Return the [x, y] coordinate for the center point of the cell that contains the specified text.  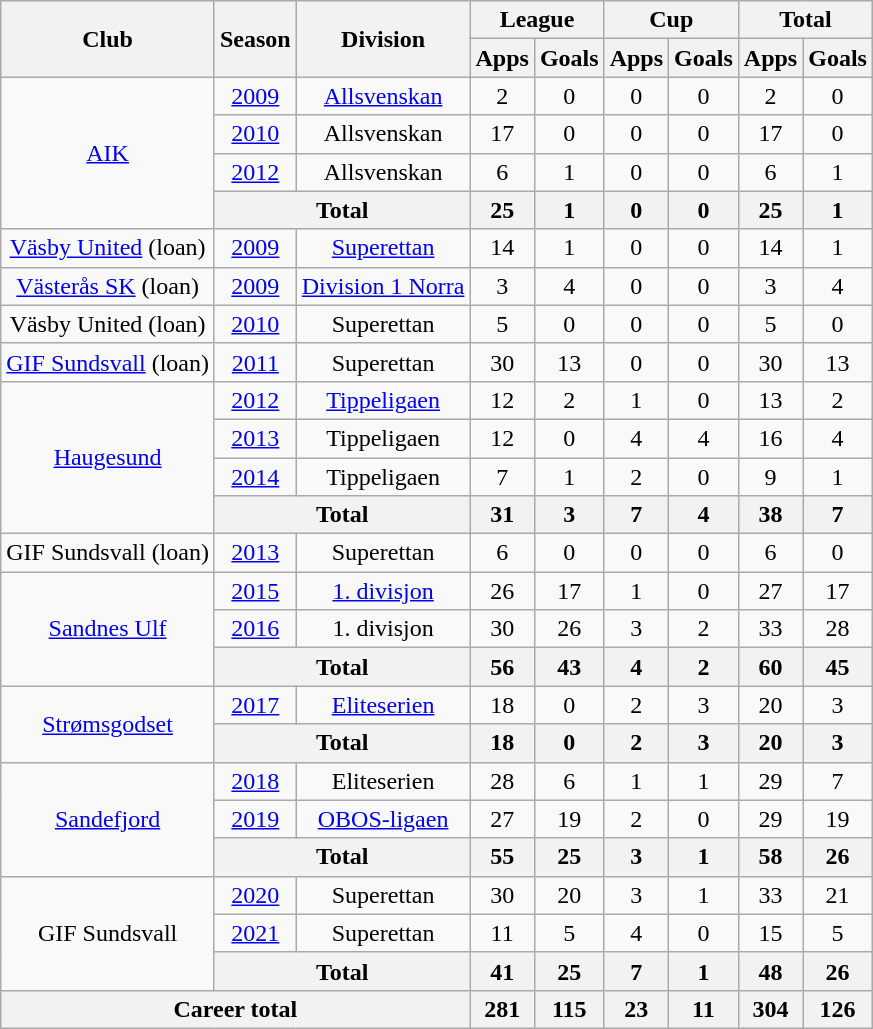
2021 [255, 933]
2014 [255, 477]
56 [502, 667]
Västerås SK (loan) [108, 286]
2011 [255, 362]
GIF Sundsvall [108, 933]
115 [569, 1009]
45 [838, 667]
41 [502, 971]
23 [636, 1009]
55 [502, 857]
15 [770, 933]
Division 1 Norra [383, 286]
2018 [255, 781]
43 [569, 667]
126 [838, 1009]
Club [108, 39]
Division [383, 39]
Career total [236, 1009]
31 [502, 515]
League [537, 20]
9 [770, 477]
281 [502, 1009]
2019 [255, 819]
Haugesund [108, 457]
Season [255, 39]
2016 [255, 629]
2015 [255, 591]
AIK [108, 153]
58 [770, 857]
48 [770, 971]
Strømsgodset [108, 724]
304 [770, 1009]
60 [770, 667]
2017 [255, 705]
2020 [255, 895]
Sandnes Ulf [108, 629]
OBOS-ligaen [383, 819]
Sandefjord [108, 819]
21 [838, 895]
Cup [671, 20]
16 [770, 438]
38 [770, 515]
